Return the (X, Y) coordinate for the center point of the cell that contains the specified text.  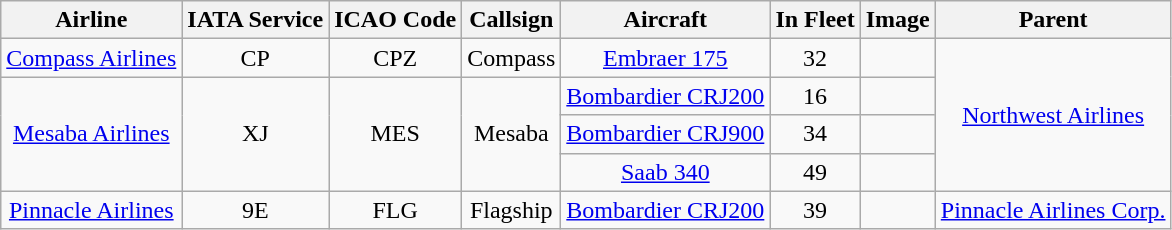
39 (815, 210)
Mesaba Airlines (92, 134)
Image (898, 20)
MES (396, 134)
Aircraft (666, 20)
Compass (512, 58)
Compass Airlines (92, 58)
XJ (256, 134)
ICAO Code (396, 20)
Mesaba (512, 134)
Pinnacle Airlines Corp. (1053, 210)
Northwest Airlines (1053, 115)
34 (815, 134)
9E (256, 210)
CP (256, 58)
32 (815, 58)
Bombardier CRJ900 (666, 134)
Callsign (512, 20)
Flagship (512, 210)
Pinnacle Airlines (92, 210)
Parent (1053, 20)
IATA Service (256, 20)
Saab 340 (666, 172)
Airline (92, 20)
49 (815, 172)
FLG (396, 210)
Embraer 175 (666, 58)
16 (815, 96)
In Fleet (815, 20)
CPZ (396, 58)
